Capture the cell that displays the provided text and extract its [x, y] central coordinate. 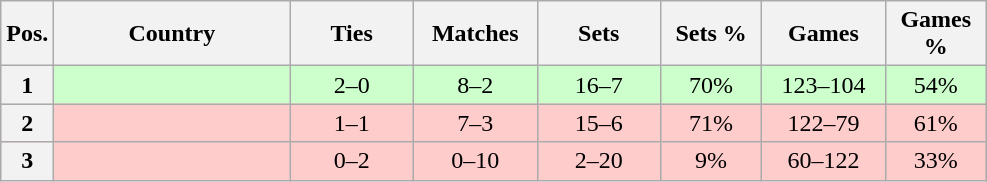
Games % [936, 34]
0–2 [352, 161]
2–20 [599, 161]
3 [28, 161]
16–7 [599, 85]
0–10 [475, 161]
8–2 [475, 85]
33% [936, 161]
15–6 [599, 123]
123–104 [824, 85]
Games [824, 34]
Sets [599, 34]
71% [712, 123]
61% [936, 123]
70% [712, 85]
Sets % [712, 34]
2 [28, 123]
54% [936, 85]
1–1 [352, 123]
Country [172, 34]
Pos. [28, 34]
7–3 [475, 123]
Matches [475, 34]
1 [28, 85]
122–79 [824, 123]
9% [712, 161]
2–0 [352, 85]
60–122 [824, 161]
Ties [352, 34]
